Scan for the cell matching the given text and deliver its (X, Y) coordinate at center. 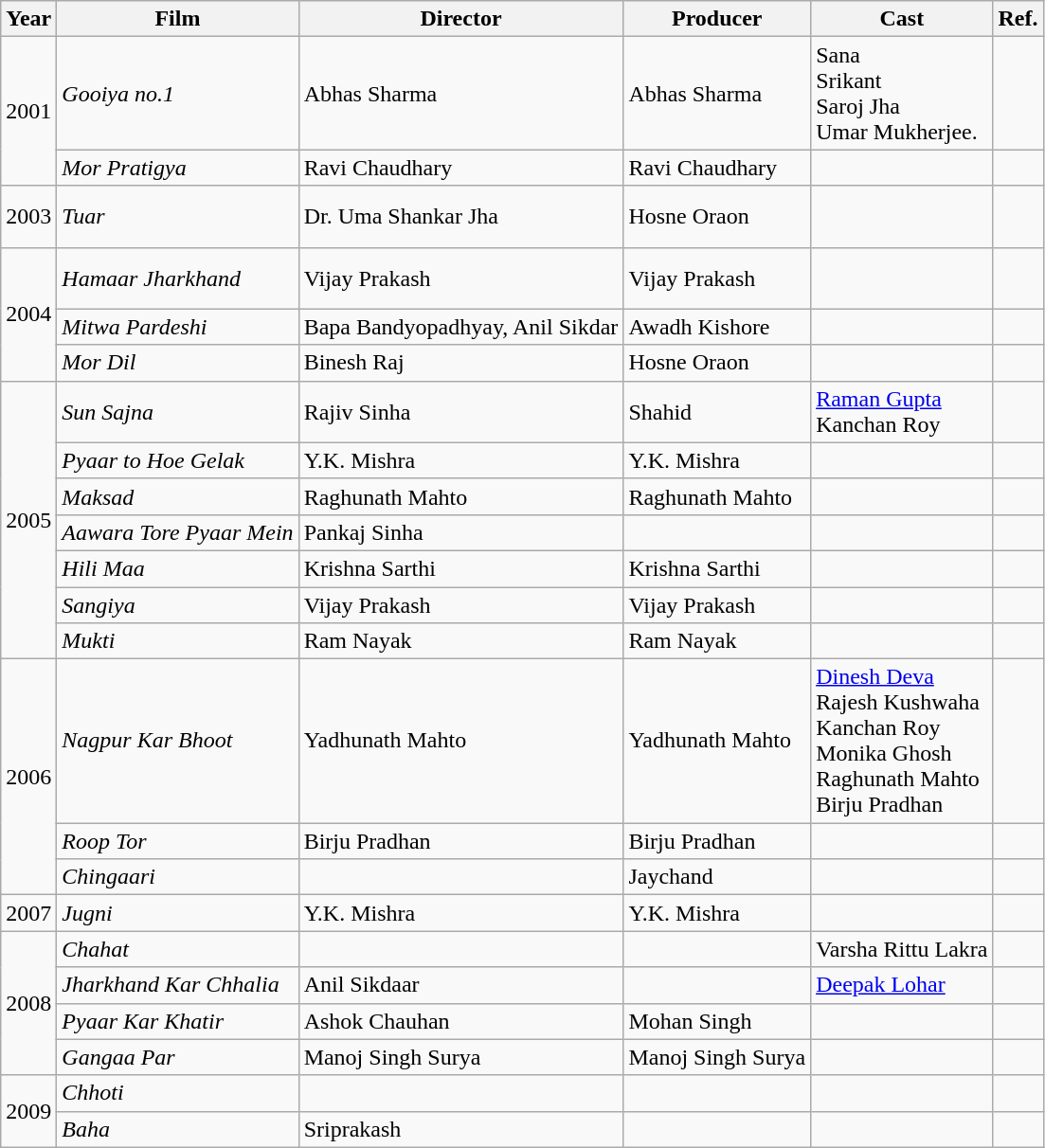
2003 (28, 216)
Binesh Raj (460, 363)
Rajiv Sinha (460, 411)
Jugni (178, 913)
2004 (28, 314)
Chhoti (178, 1093)
Sriprakash (460, 1129)
Deepak Lohar (902, 985)
2009 (28, 1111)
Pyaar Kar Khatir (178, 1021)
Mor Pratigya (178, 168)
Chingaari (178, 877)
Pankaj Sinha (460, 532)
Mohan Singh (717, 1021)
2001 (28, 112)
Pyaar to Hoe Gelak (178, 460)
2005 (28, 519)
Shahid (717, 411)
Director (460, 19)
Hili Maa (178, 568)
Sun Sajna (178, 411)
Tuar (178, 216)
2006 (28, 777)
Jharkhand Kar Chhalia (178, 985)
Jaychand (717, 877)
Nagpur Kar Bhoot (178, 741)
Producer (717, 19)
2008 (28, 1003)
Mukti (178, 641)
Year (28, 19)
Raman GuptaKanchan Roy (902, 411)
2007 (28, 913)
Cast (902, 19)
Bapa Bandyopadhyay, Anil Sikdar (460, 327)
SanaSrikantSaroj JhaUmar Mukherjee. (902, 93)
Awadh Kishore (717, 327)
Mor Dil (178, 363)
Hamaar Jharkhand (178, 278)
Maksad (178, 496)
Ashok Chauhan (460, 1021)
Anil Sikdaar (460, 985)
Baha (178, 1129)
Gooiya no.1 (178, 93)
Film (178, 19)
Dr. Uma Shankar Jha (460, 216)
Roop Tor (178, 841)
Chahat (178, 949)
Gangaa Par (178, 1057)
Ref. (1018, 19)
Dinesh DevaRajesh KushwahaKanchan Roy Monika GhoshRaghunath MahtoBirju Pradhan (902, 741)
Mitwa Pardeshi (178, 327)
Sangiya (178, 605)
Varsha Rittu Lakra (902, 949)
Aawara Tore Pyaar Mein (178, 532)
